For the text-containing cell, return its midpoint in (X, Y) coordinate format. 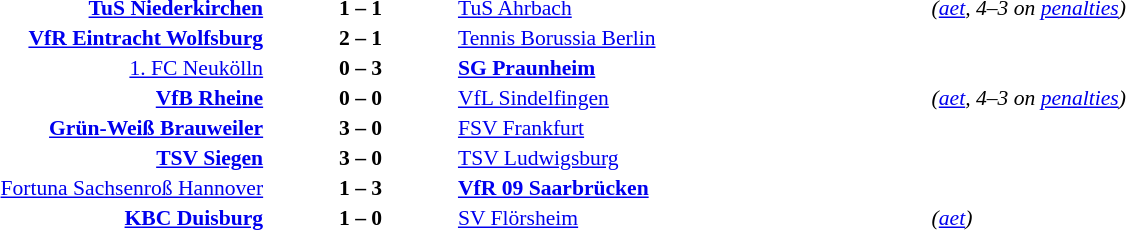
Tennis Borussia Berlin (692, 38)
0 – 0 (360, 98)
0 – 3 (360, 68)
FSV Frankfurt (692, 128)
1 – 3 (360, 188)
2 – 1 (360, 38)
VfL Sindelfingen (692, 98)
VfR 09 Saarbrücken (692, 188)
TSV Ludwigsburg (692, 158)
SG Praunheim (692, 68)
